Determine the [x, y] coordinate at the center of the cell enclosing the given text.  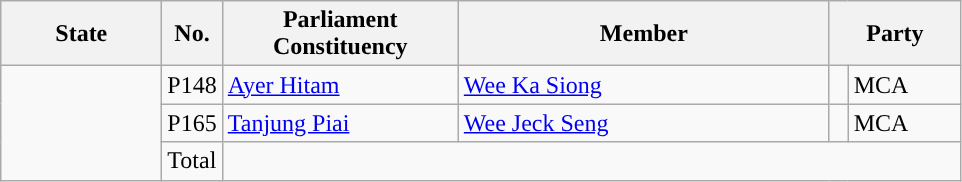
Member [644, 34]
Tanjung Piai [340, 123]
Wee Ka Siong [644, 85]
Parliament Constituency [340, 34]
No. [192, 34]
P148 [192, 85]
Wee Jeck Seng [644, 123]
Party [894, 34]
Ayer Hitam [340, 85]
State [82, 34]
P165 [192, 123]
Total [192, 161]
